Pinpoint the cell where the given text exists, returning its (x, y) midpoint coordinate. 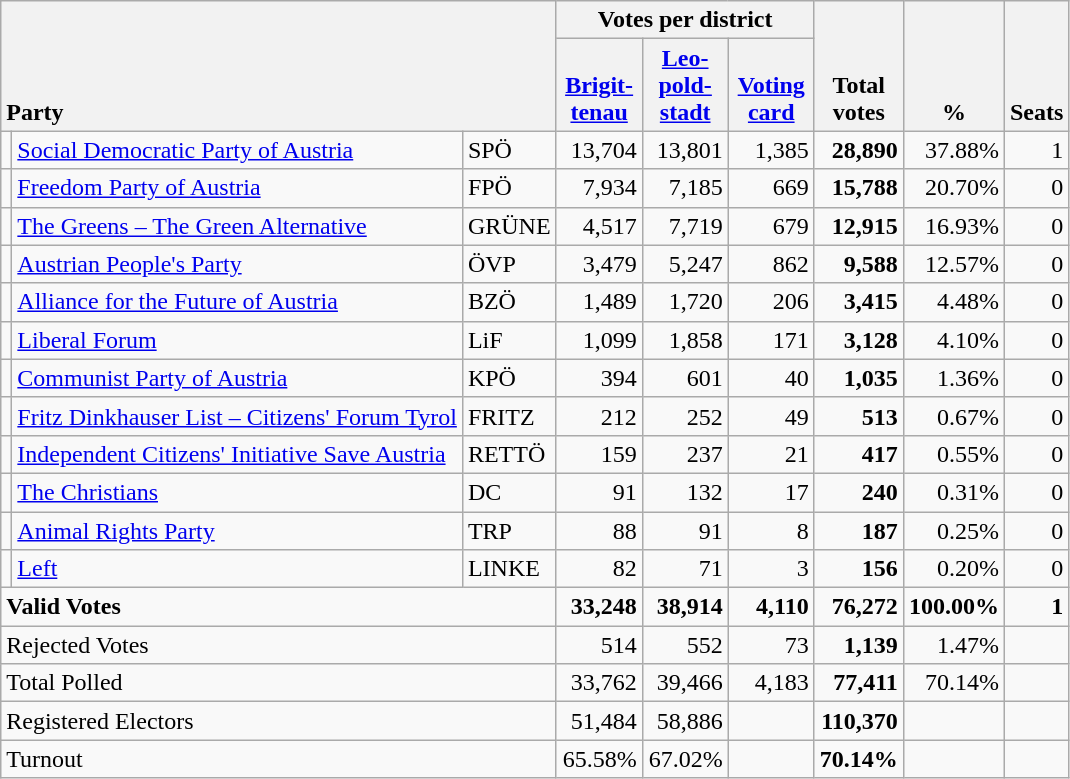
LINKE (509, 569)
8 (771, 531)
13,801 (685, 150)
1,139 (858, 645)
GRÜNE (509, 226)
FRITZ (509, 416)
20.70% (954, 188)
Leo-pold-stadt (685, 85)
237 (685, 454)
39,466 (685, 683)
Turnout (278, 759)
1,385 (771, 150)
71 (685, 569)
862 (771, 264)
394 (599, 378)
28,890 (858, 150)
4.10% (954, 340)
Party (278, 66)
40 (771, 378)
206 (771, 302)
51,484 (599, 721)
4,517 (599, 226)
33,762 (599, 683)
77,411 (858, 683)
4,183 (771, 683)
Freedom Party of Austria (238, 188)
Votingcard (771, 85)
76,272 (858, 607)
9,588 (858, 264)
13,704 (599, 150)
17 (771, 492)
DC (509, 492)
Alliance for the Future of Austria (238, 302)
58,886 (685, 721)
110,370 (858, 721)
552 (685, 645)
Animal Rights Party (238, 531)
669 (771, 188)
3,128 (858, 340)
21 (771, 454)
187 (858, 531)
73 (771, 645)
1,099 (599, 340)
679 (771, 226)
Liberal Forum (238, 340)
1.36% (954, 378)
16.93% (954, 226)
0.55% (954, 454)
514 (599, 645)
The Greens – The Green Alternative (238, 226)
88 (599, 531)
Independent Citizens' Initiative Save Austria (238, 454)
1,035 (858, 378)
3 (771, 569)
0.25% (954, 531)
82 (599, 569)
12,915 (858, 226)
0.31% (954, 492)
Communist Party of Austria (238, 378)
3,415 (858, 302)
67.02% (685, 759)
513 (858, 416)
0.67% (954, 416)
Total Polled (278, 683)
Seats (1036, 66)
BZÖ (509, 302)
4,110 (771, 607)
156 (858, 569)
The Christians (238, 492)
1,858 (685, 340)
252 (685, 416)
33,248 (599, 607)
RETTÖ (509, 454)
49 (771, 416)
171 (771, 340)
37.88% (954, 150)
% (954, 66)
SPÖ (509, 150)
7,934 (599, 188)
1,720 (685, 302)
Social Democratic Party of Austria (238, 150)
65.58% (599, 759)
212 (599, 416)
417 (858, 454)
0.20% (954, 569)
TRP (509, 531)
15,788 (858, 188)
ÖVP (509, 264)
4.48% (954, 302)
240 (858, 492)
100.00% (954, 607)
Rejected Votes (278, 645)
Valid Votes (278, 607)
1.47% (954, 645)
7,185 (685, 188)
Totalvotes (858, 66)
3,479 (599, 264)
5,247 (685, 264)
FPÖ (509, 188)
Votes per district (685, 20)
7,719 (685, 226)
Austrian People's Party (238, 264)
KPÖ (509, 378)
Brigit-tenau (599, 85)
12.57% (954, 264)
132 (685, 492)
1,489 (599, 302)
159 (599, 454)
Registered Electors (278, 721)
LiF (509, 340)
Fritz Dinkhauser List – Citizens' Forum Tyrol (238, 416)
601 (685, 378)
38,914 (685, 607)
Left (238, 569)
